For the text-containing cell, return its midpoint in [x, y] coordinate format. 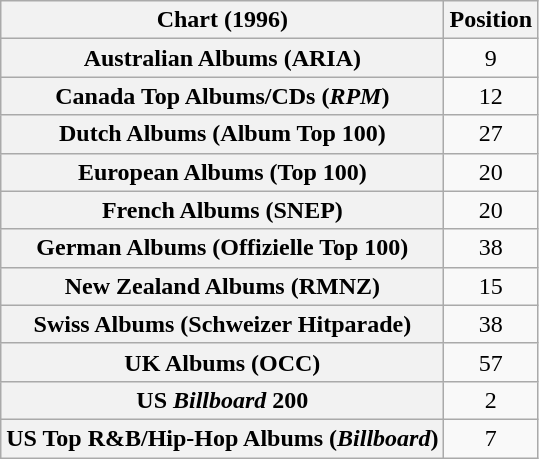
27 [491, 134]
9 [491, 58]
Swiss Albums (Schweizer Hitparade) [222, 324]
2 [491, 400]
US Top R&B/Hip-Hop Albums (Billboard) [222, 438]
12 [491, 96]
German Albums (Offizielle Top 100) [222, 248]
15 [491, 286]
57 [491, 362]
Dutch Albums (Album Top 100) [222, 134]
Australian Albums (ARIA) [222, 58]
UK Albums (OCC) [222, 362]
Chart (1996) [222, 20]
New Zealand Albums (RMNZ) [222, 286]
Canada Top Albums/CDs (RPM) [222, 96]
US Billboard 200 [222, 400]
Position [491, 20]
7 [491, 438]
French Albums (SNEP) [222, 210]
European Albums (Top 100) [222, 172]
